Find where the given text appears and provide that cell's center as [x, y] coordinate. 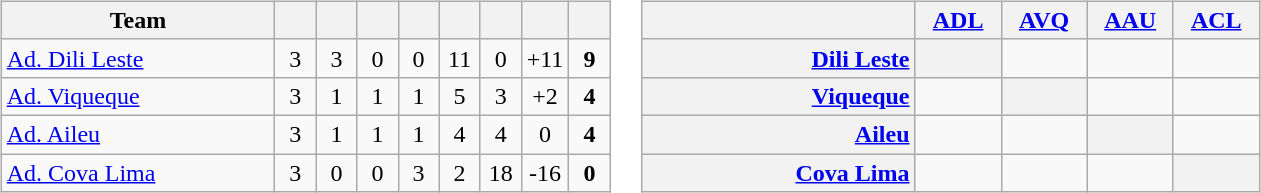
+2 [545, 96]
Ad. Viqueque [138, 96]
Team [138, 20]
Ad. Cova Lima [138, 173]
AAU [1130, 20]
ACL [1216, 20]
Cova Lima [778, 173]
Dili Leste [778, 58]
Viqueque [778, 96]
Ad. Aileu [138, 134]
AVQ [1044, 20]
-16 [545, 173]
Ad. Dili Leste [138, 58]
9 [590, 58]
11 [460, 58]
ADL [958, 20]
2 [460, 173]
+11 [545, 58]
18 [500, 173]
5 [460, 96]
Aileu [778, 134]
